Locate the cell with the specified text and output its [X, Y] center coordinate. 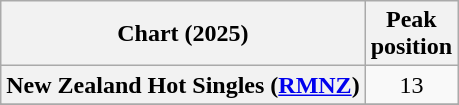
Peakposition [411, 34]
Chart (2025) [183, 34]
New Zealand Hot Singles (RMNZ) [183, 85]
13 [411, 85]
